Pinpoint the cell where the given text exists, returning its (X, Y) midpoint coordinate. 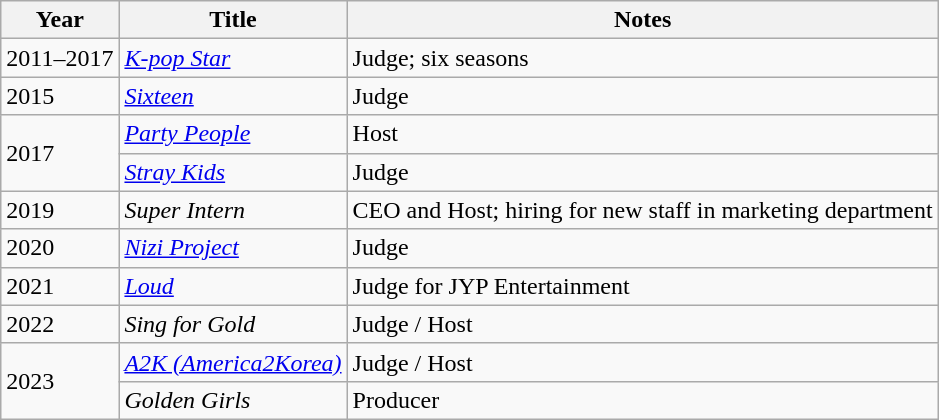
Nizi Project (233, 248)
Producer (642, 400)
Golden Girls (233, 400)
Loud (233, 286)
Host (642, 134)
Notes (642, 20)
Year (60, 20)
2021 (60, 286)
2019 (60, 210)
2011–2017 (60, 58)
2020 (60, 248)
2022 (60, 324)
Judge; six seasons (642, 58)
Judge for JYP Entertainment (642, 286)
Stray Kids (233, 172)
Super Intern (233, 210)
2015 (60, 96)
Title (233, 20)
Sixteen (233, 96)
K-pop Star (233, 58)
A2K (America2Korea) (233, 362)
CEO and Host; hiring for new staff in marketing department (642, 210)
2023 (60, 381)
Party People (233, 134)
2017 (60, 153)
Sing for Gold (233, 324)
